Locate the cell with the specified text and output its [x, y] center coordinate. 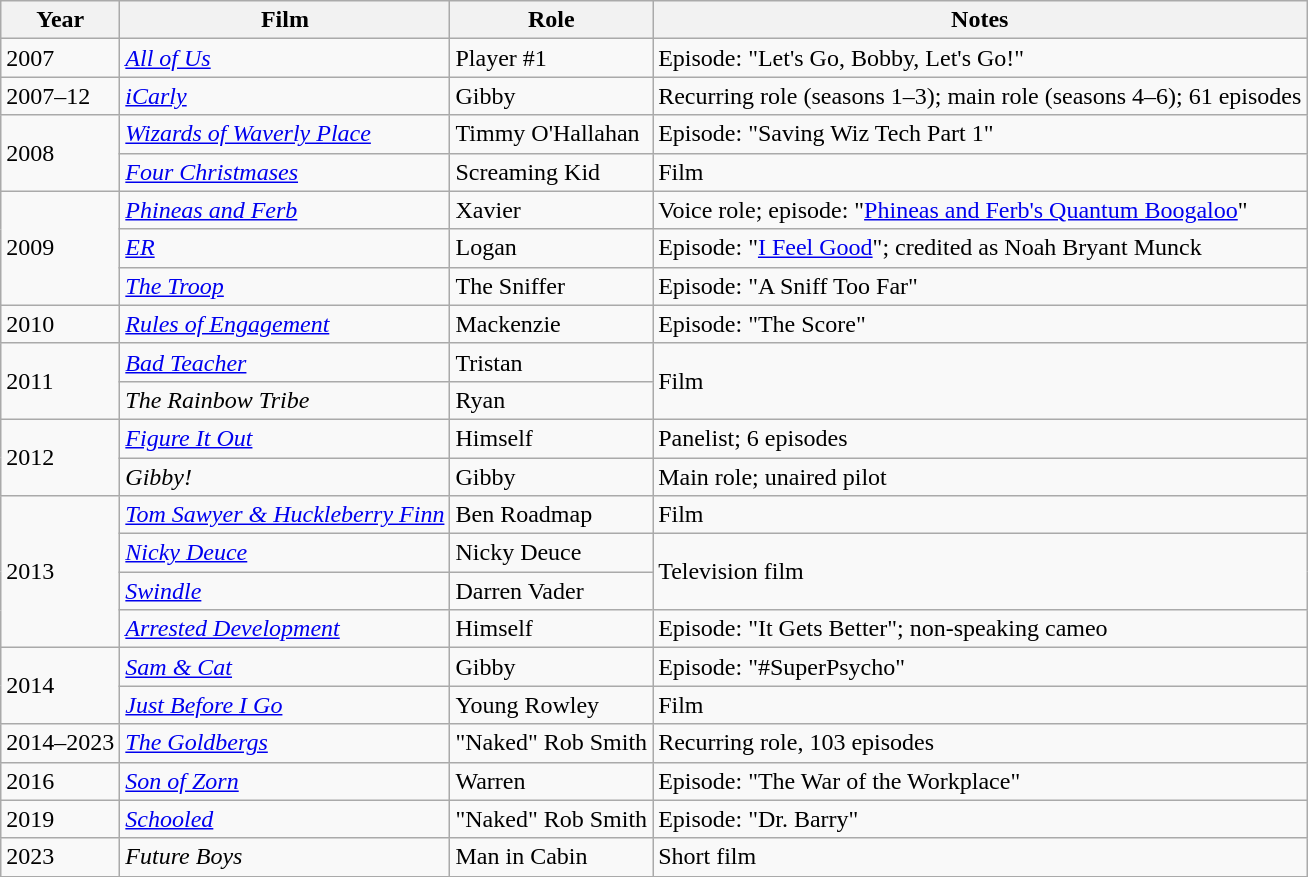
Episode: "The Score" [980, 324]
2014–2023 [60, 743]
Player #1 [552, 58]
Ben Roadmap [552, 515]
All of Us [285, 58]
Episode: "Dr. Barry" [980, 819]
Role [552, 20]
Episode: "#SuperPsycho" [980, 667]
Recurring role, 103 episodes [980, 743]
2023 [60, 857]
Young Rowley [552, 705]
2011 [60, 381]
Episode: "The War of the Workplace" [980, 781]
Figure It Out [285, 438]
2014 [60, 686]
Voice role; episode: "Phineas and Ferb's Quantum Boogaloo" [980, 210]
Logan [552, 248]
Screaming Kid [552, 172]
Son of Zorn [285, 781]
Television film [980, 572]
Sam & Cat [285, 667]
Recurring role (seasons 1–3); main role (seasons 4–6); 61 episodes [980, 96]
2008 [60, 153]
2016 [60, 781]
Future Boys [285, 857]
Tristan [552, 362]
Arrested Development [285, 629]
2010 [60, 324]
Warren [552, 781]
Episode: "Let's Go, Bobby, Let's Go!" [980, 58]
Episode: "I Feel Good"; credited as Noah Bryant Munck [980, 248]
The Sniffer [552, 286]
Mackenzie [552, 324]
Episode: "Saving Wiz Tech Part 1" [980, 134]
2012 [60, 457]
Xavier [552, 210]
Man in Cabin [552, 857]
Darren Vader [552, 591]
Wizards of Waverly Place [285, 134]
Episode: "It Gets Better"; non-speaking cameo [980, 629]
Ryan [552, 400]
Timmy O'Hallahan [552, 134]
2019 [60, 819]
2007–12 [60, 96]
Phineas and Ferb [285, 210]
Tom Sawyer & Huckleberry Finn [285, 515]
Episode: "A Sniff Too Far" [980, 286]
The Troop [285, 286]
Short film [980, 857]
Notes [980, 20]
2007 [60, 58]
Just Before I Go [285, 705]
ER [285, 248]
Gibby! [285, 477]
2009 [60, 248]
Schooled [285, 819]
Bad Teacher [285, 362]
Rules of Engagement [285, 324]
Panelist; 6 episodes [980, 438]
The Goldbergs [285, 743]
Swindle [285, 591]
Year [60, 20]
iCarly [285, 96]
Main role; unaired pilot [980, 477]
2013 [60, 572]
The Rainbow Tribe [285, 400]
Four Christmases [285, 172]
